Identify which cell holds the provided text, then report its (X, Y) central coordinate. 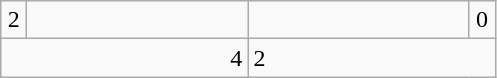
4 (124, 58)
0 (482, 20)
